From the cell containing the given text, extract its center point as [X, Y] coordinate. 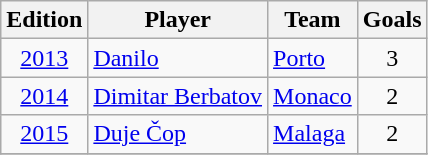
Edition [44, 20]
2015 [44, 134]
Porto [313, 58]
2014 [44, 96]
Dimitar Berbatov [178, 96]
Malaga [313, 134]
Danilo [178, 58]
Monaco [313, 96]
Goals [392, 20]
2013 [44, 58]
Duje Čop [178, 134]
Team [313, 20]
3 [392, 58]
Player [178, 20]
